Extract the (X, Y) coordinate from the center of the cell holding the provided text.  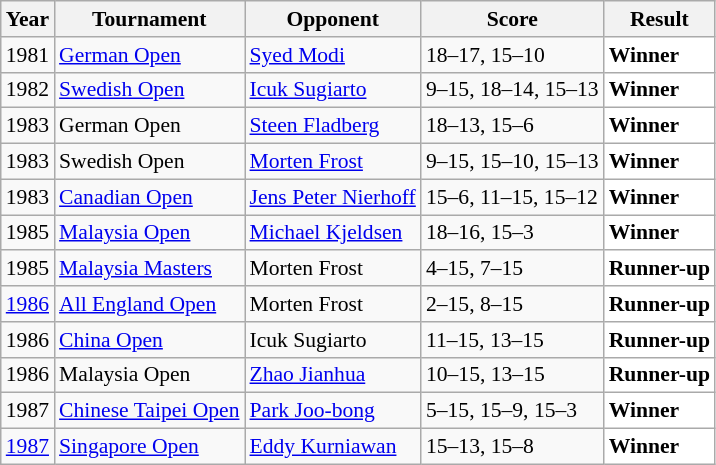
9–15, 18–14, 15–13 (512, 90)
Malaysia Masters (149, 269)
All England Open (149, 304)
China Open (149, 340)
11–15, 13–15 (512, 340)
10–15, 13–15 (512, 375)
18–16, 15–3 (512, 233)
Park Joo-bong (332, 411)
1981 (28, 55)
Chinese Taipei Open (149, 411)
15–13, 15–8 (512, 447)
Zhao Jianhua (332, 375)
Eddy Kurniawan (332, 447)
5–15, 15–9, 15–3 (512, 411)
Year (28, 19)
Jens Peter Nierhoff (332, 197)
2–15, 8–15 (512, 304)
Michael Kjeldsen (332, 233)
15–6, 11–15, 15–12 (512, 197)
Singapore Open (149, 447)
Score (512, 19)
Opponent (332, 19)
18–13, 15–6 (512, 126)
9–15, 15–10, 15–13 (512, 162)
Tournament (149, 19)
Steen Fladberg (332, 126)
4–15, 7–15 (512, 269)
Canadian Open (149, 197)
Syed Modi (332, 55)
Result (660, 19)
1982 (28, 90)
18–17, 15–10 (512, 55)
